Determine the (x, y) coordinate at the center of the cell enclosing the given text.  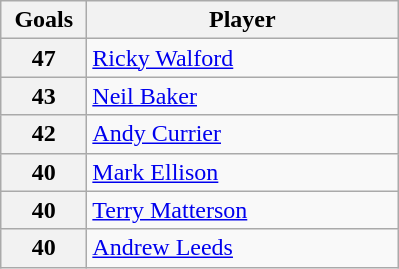
Goals (44, 20)
Andrew Leeds (242, 248)
Ricky Walford (242, 58)
43 (44, 96)
42 (44, 134)
Terry Matterson (242, 210)
Andy Currier (242, 134)
Player (242, 20)
47 (44, 58)
Mark Ellison (242, 172)
Neil Baker (242, 96)
